Provide the [x, y] coordinate of the cell's center where the given text is located.  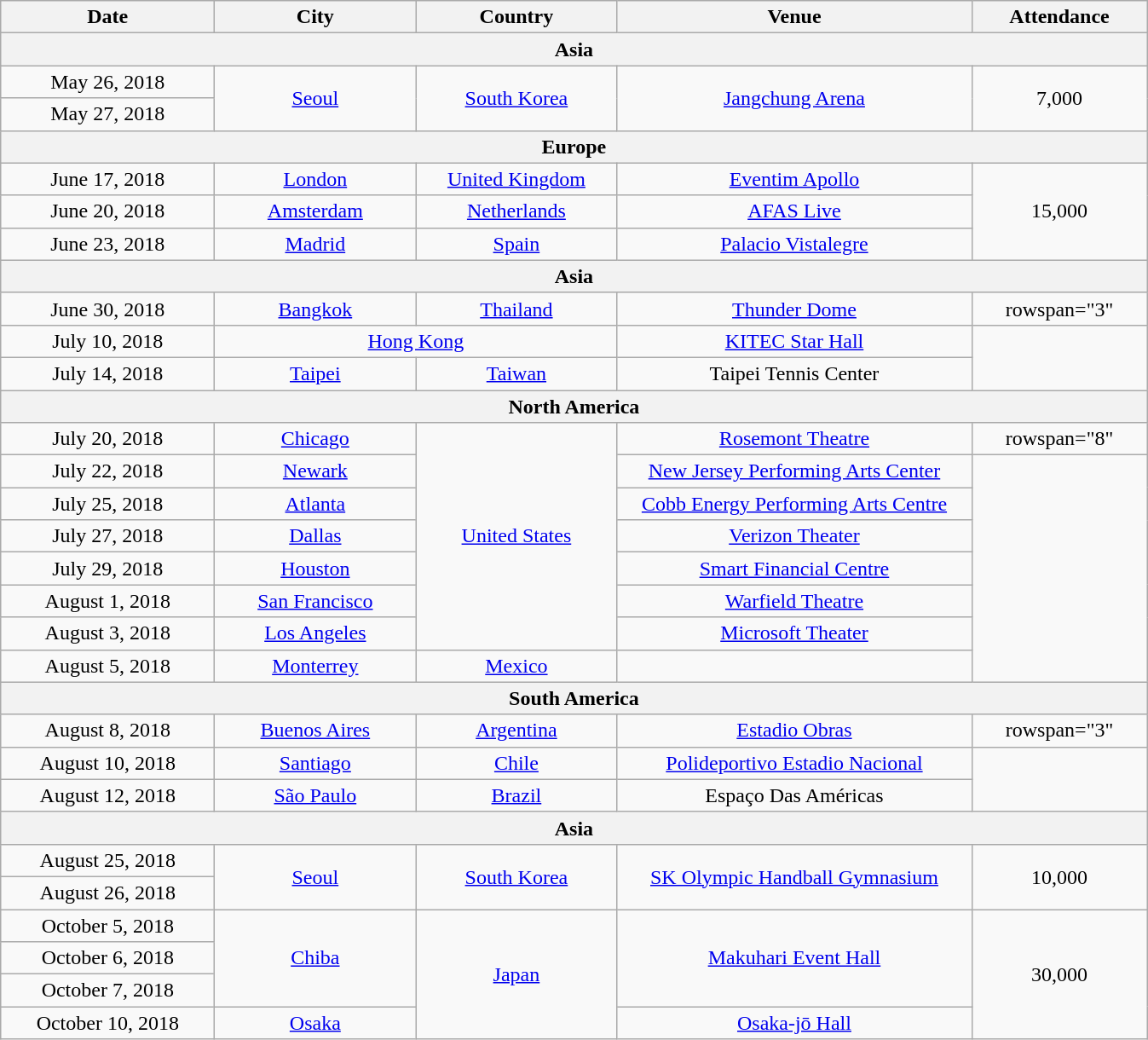
São Paulo [315, 795]
San Francisco [315, 601]
Los Angeles [315, 633]
City [315, 17]
August 3, 2018 [107, 633]
7,000 [1059, 98]
Microsoft Theater [794, 633]
Thunder Dome [794, 309]
Bangkok [315, 309]
Japan [516, 974]
May 26, 2018 [107, 82]
Taiwan [516, 373]
Palacio Vistalegre [794, 244]
July 27, 2018 [107, 536]
United States [516, 536]
Chile [516, 763]
Buenos Aires [315, 731]
Jangchung Arena [794, 98]
August 1, 2018 [107, 601]
October 10, 2018 [107, 1023]
Attendance [1059, 17]
London [315, 179]
Taipei [315, 373]
July 22, 2018 [107, 471]
August 8, 2018 [107, 731]
June 20, 2018 [107, 211]
June 17, 2018 [107, 179]
Thailand [516, 309]
Chiba [315, 957]
May 27, 2018 [107, 114]
Newark [315, 471]
Country [516, 17]
Rosemont Theatre [794, 439]
Polideportivo Estadio Nacional [794, 763]
Warfield Theatre [794, 601]
Madrid [315, 244]
Espaço Das Américas [794, 795]
rowspan="8" [1059, 439]
Argentina [516, 731]
30,000 [1059, 974]
10,000 [1059, 876]
July 29, 2018 [107, 569]
Hong Kong [416, 341]
New Jersey Performing Arts Center [794, 471]
Eventim Apollo [794, 179]
Mexico [516, 666]
Atlanta [315, 504]
United Kingdom [516, 179]
Venue [794, 17]
October 5, 2018 [107, 925]
Houston [315, 569]
Spain [516, 244]
Smart Financial Centre [794, 569]
Santiago [315, 763]
June 23, 2018 [107, 244]
15,000 [1059, 211]
Brazil [516, 795]
Estadio Obras [794, 731]
Monterrey [315, 666]
July 14, 2018 [107, 373]
Date [107, 17]
KITEC Star Hall [794, 341]
October 6, 2018 [107, 958]
August 12, 2018 [107, 795]
October 7, 2018 [107, 991]
June 30, 2018 [107, 309]
Verizon Theater [794, 536]
July 20, 2018 [107, 439]
Makuhari Event Hall [794, 957]
August 25, 2018 [107, 860]
Dallas [315, 536]
SK Olympic Handball Gymnasium [794, 876]
August 10, 2018 [107, 763]
Amsterdam [315, 211]
Europe [574, 147]
Netherlands [516, 211]
August 26, 2018 [107, 893]
AFAS Live [794, 211]
South America [574, 698]
Chicago [315, 439]
August 5, 2018 [107, 666]
Cobb Energy Performing Arts Centre [794, 504]
July 10, 2018 [107, 341]
Osaka [315, 1023]
July 25, 2018 [107, 504]
North America [574, 407]
Taipei Tennis Center [794, 373]
Osaka-jō Hall [794, 1023]
